Extract the (X, Y) coordinate from the center of the cell holding the provided text.  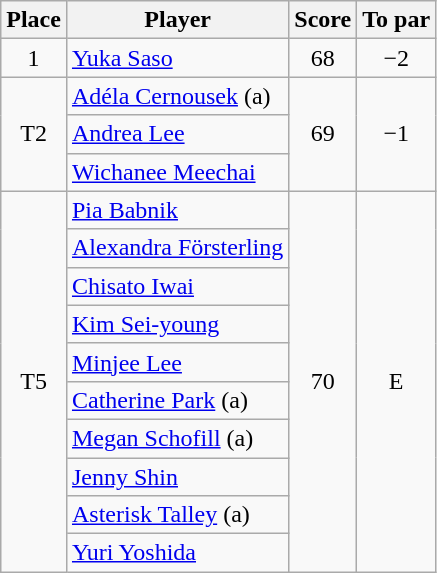
Place (34, 20)
E (396, 382)
Asterisk Talley (a) (177, 515)
Adéla Cernousek (a) (177, 96)
T2 (34, 134)
Jenny Shin (177, 477)
Yuka Saso (177, 58)
1 (34, 58)
Megan Schofill (a) (177, 438)
Minjee Lee (177, 362)
Andrea Lee (177, 134)
−1 (396, 134)
70 (323, 382)
69 (323, 134)
Catherine Park (a) (177, 400)
Score (323, 20)
Kim Sei-young (177, 324)
Wichanee Meechai (177, 172)
68 (323, 58)
T5 (34, 382)
Yuri Yoshida (177, 553)
Alexandra Försterling (177, 248)
−2 (396, 58)
Player (177, 20)
Pia Babnik (177, 210)
Chisato Iwai (177, 286)
To par (396, 20)
